Identify which cell holds the provided text, then report its (x, y) central coordinate. 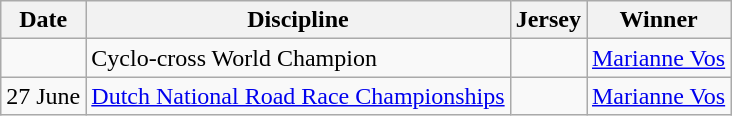
Winner (658, 20)
Jersey (548, 20)
Discipline (298, 20)
Date (44, 20)
27 June (44, 96)
Cyclo-cross World Champion (298, 58)
Dutch National Road Race Championships (298, 96)
